Search for the cell housing the specified text and yield its (X, Y) center coordinate. 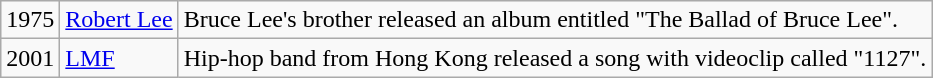
Bruce Lee's brother released an album entitled "The Ballad of Bruce Lee". (555, 20)
1975 (30, 20)
Robert Lee (119, 20)
2001 (30, 58)
Hip-hop band from Hong Kong released a song with videoclip called "1127". (555, 58)
LMF (119, 58)
